For the text-containing cell, return its midpoint in [x, y] coordinate format. 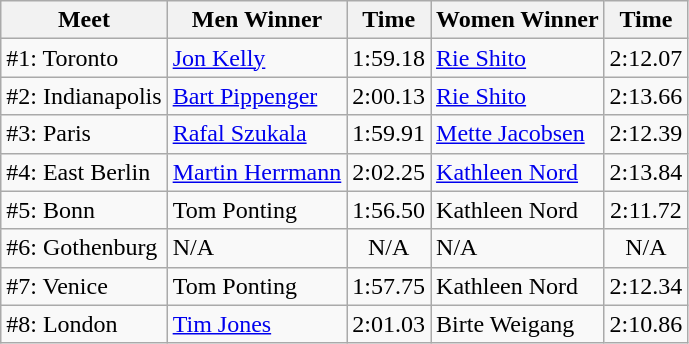
#2: Indianapolis [84, 96]
2:12.07 [646, 58]
#8: London [84, 324]
#5: Bonn [84, 210]
Mette Jacobsen [518, 134]
Women Winner [518, 20]
2:12.39 [646, 134]
1:59.18 [389, 58]
Bart Pippenger [257, 96]
2:11.72 [646, 210]
2:13.66 [646, 96]
#6: Gothenburg [84, 248]
#1: Toronto [84, 58]
1:59.91 [389, 134]
Meet [84, 20]
1:57.75 [389, 286]
2:13.84 [646, 172]
2:01.03 [389, 324]
Jon Kelly [257, 58]
#3: Paris [84, 134]
Tim Jones [257, 324]
Men Winner [257, 20]
Martin Herrmann [257, 172]
2:12.34 [646, 286]
Rafal Szukala [257, 134]
2:02.25 [389, 172]
2:00.13 [389, 96]
Birte Weigang [518, 324]
2:10.86 [646, 324]
#4: East Berlin [84, 172]
#7: Venice [84, 286]
1:56.50 [389, 210]
